Output the [X, Y] coordinate of the center of the cell containing the given text.  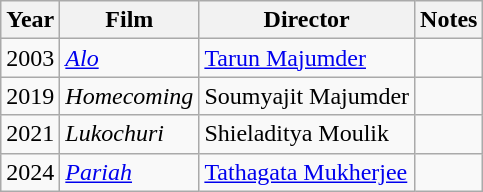
Year [30, 20]
Alo [130, 58]
Tarun Majumder [307, 58]
Notes [449, 20]
2024 [30, 172]
Pariah [130, 172]
Lukochuri [130, 134]
Film [130, 20]
Shieladitya Moulik [307, 134]
Soumyajit Majumder [307, 96]
2019 [30, 96]
Tathagata Mukherjee [307, 172]
2003 [30, 58]
Homecoming [130, 96]
2021 [30, 134]
Director [307, 20]
